Return the [x, y] coordinate for the center point of the cell that contains the specified text.  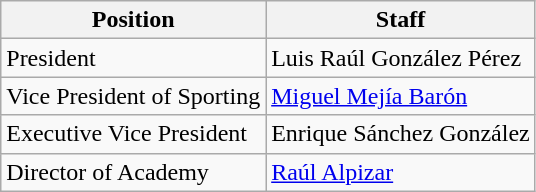
Raúl Alpizar [401, 172]
Executive Vice President [134, 134]
Luis Raúl González Pérez [401, 58]
Staff [401, 20]
Vice President of Sporting [134, 96]
Director of Academy [134, 172]
Position [134, 20]
Enrique Sánchez González [401, 134]
Miguel Mejía Barón [401, 96]
President [134, 58]
